Scan for the cell matching the given text and deliver its (X, Y) coordinate at center. 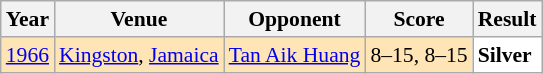
Kingston, Jamaica (139, 55)
Result (508, 19)
1966 (28, 55)
Tan Aik Huang (295, 55)
Score (418, 19)
Year (28, 19)
Venue (139, 19)
8–15, 8–15 (418, 55)
Opponent (295, 19)
Silver (508, 55)
